Output the (x, y) coordinate of the center of the cell containing the given text.  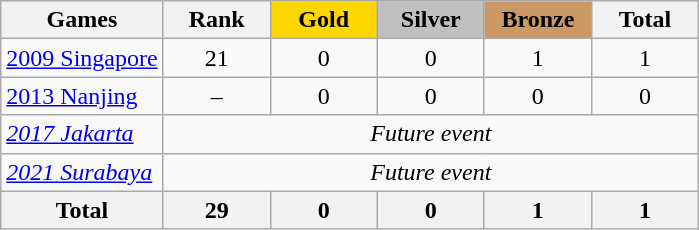
21 (216, 58)
– (216, 96)
29 (216, 210)
2013 Nanjing (82, 96)
2009 Singapore (82, 58)
2017 Jakarta (82, 134)
Silver (430, 20)
Rank (216, 20)
Bronze (538, 20)
Gold (324, 20)
2021 Surabaya (82, 172)
Games (82, 20)
